Identify which cell holds the provided text, then report its [X, Y] central coordinate. 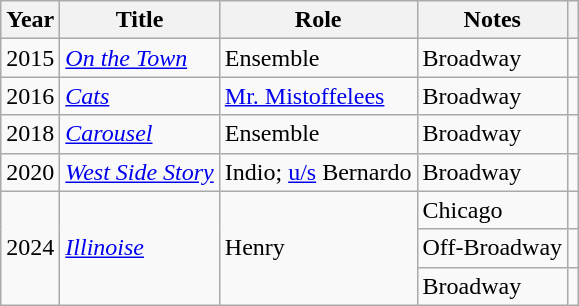
Cats [140, 96]
Title [140, 20]
2018 [30, 134]
Year [30, 20]
Role [318, 20]
Notes [492, 20]
2015 [30, 58]
Carousel [140, 134]
Chicago [492, 210]
Off-Broadway [492, 248]
West Side Story [140, 172]
On the Town [140, 58]
2020 [30, 172]
2024 [30, 248]
Indio; u/s Bernardo [318, 172]
2016 [30, 96]
Henry [318, 248]
Illinoise [140, 248]
Mr. Mistoffelees [318, 96]
